Search for the cell housing the specified text and yield its [x, y] center coordinate. 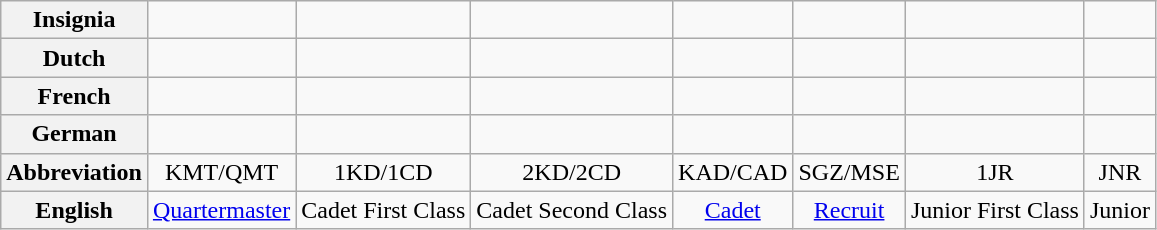
KAD/CAD [733, 172]
Cadet First Class [384, 210]
Recruit [849, 210]
Cadet [733, 210]
German [74, 134]
English [74, 210]
KMT/QMT [221, 172]
French [74, 96]
JNR [1120, 172]
Cadet Second Class [572, 210]
1KD/1CD [384, 172]
Junior [1120, 210]
Junior First Class [994, 210]
Insignia [74, 20]
Dutch [74, 58]
Quartermaster [221, 210]
2KD/2CD [572, 172]
Abbreviation [74, 172]
SGZ/MSE [849, 172]
1JR [994, 172]
